From the cell containing the given text, extract its center point as (X, Y) coordinate. 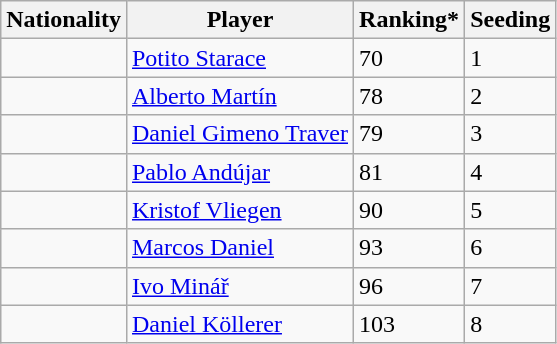
96 (410, 286)
Nationality (64, 20)
6 (510, 248)
93 (410, 248)
7 (510, 286)
Ranking* (410, 20)
Ivo Minář (240, 286)
Alberto Martín (240, 96)
Daniel Köllerer (240, 324)
5 (510, 210)
8 (510, 324)
Pablo Andújar (240, 172)
90 (410, 210)
81 (410, 172)
Kristof Vliegen (240, 210)
Marcos Daniel (240, 248)
1 (510, 58)
Daniel Gimeno Traver (240, 134)
Player (240, 20)
Potito Starace (240, 58)
4 (510, 172)
Seeding (510, 20)
70 (410, 58)
78 (410, 96)
2 (510, 96)
79 (410, 134)
3 (510, 134)
103 (410, 324)
